Identify which cell holds the provided text, then report its (x, y) central coordinate. 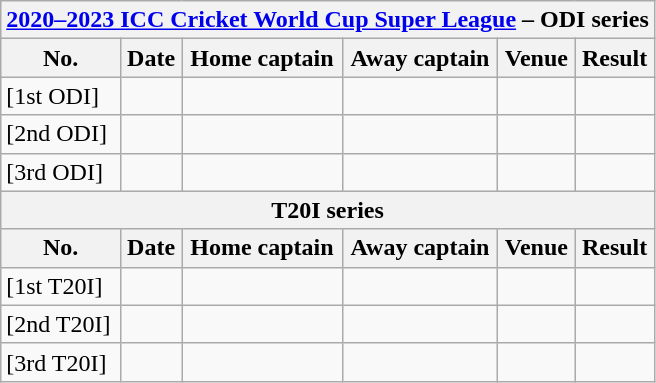
[3rd ODI] (61, 172)
[1st ODI] (61, 96)
[1st T20I] (61, 286)
2020–2023 ICC Cricket World Cup Super League – ODI series (328, 20)
T20I series (328, 210)
[3rd T20I] (61, 362)
[2nd ODI] (61, 134)
[2nd T20I] (61, 324)
